Pinpoint the cell where the given text exists, returning its (X, Y) midpoint coordinate. 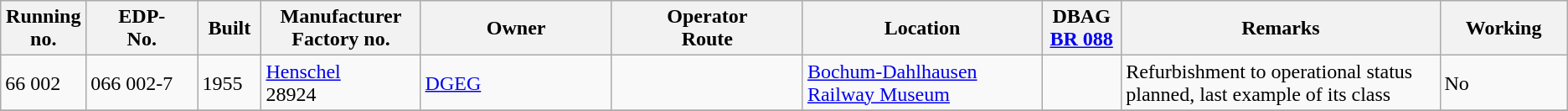
066 002-7 (142, 82)
OperatorRoute (707, 29)
DGEG (516, 82)
Built (230, 29)
Location (921, 29)
Runningno. (44, 29)
Working (1504, 29)
No (1504, 82)
ManufacturerFactory no. (341, 29)
Owner (516, 29)
66 002 (44, 82)
Refurbishment to operational status planned, last example of its class (1281, 82)
Remarks (1281, 29)
Bochum-Dahlhausen Railway Museum (921, 82)
EDP-No. (142, 29)
DBAGBR 088 (1082, 29)
Henschel28924 (341, 82)
1955 (230, 82)
